Capture the cell that displays the provided text and extract its [X, Y] central coordinate. 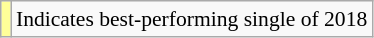
Indicates best-performing single of 2018 [192, 19]
